Find where the given text appears and provide that cell's center as [X, Y] coordinate. 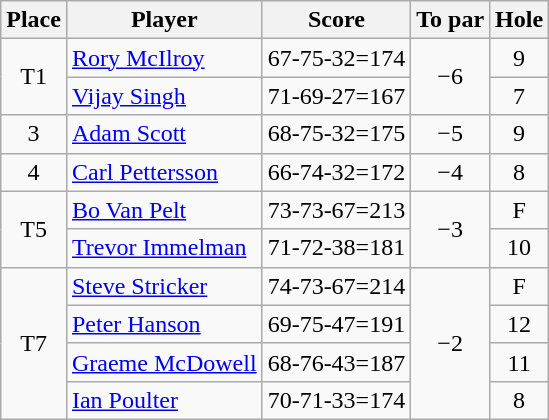
Score [336, 20]
Rory McIlroy [164, 58]
70-71-33=174 [336, 400]
67-75-32=174 [336, 58]
T5 [34, 229]
Hole [520, 20]
3 [34, 134]
Peter Hanson [164, 324]
Adam Scott [164, 134]
−5 [450, 134]
73-73-67=213 [336, 210]
68-76-43=187 [336, 362]
10 [520, 248]
71-69-27=167 [336, 96]
Carl Pettersson [164, 172]
Ian Poulter [164, 400]
T1 [34, 77]
−2 [450, 343]
Graeme McDowell [164, 362]
12 [520, 324]
−3 [450, 229]
To par [450, 20]
69-75-47=191 [336, 324]
68-75-32=175 [336, 134]
7 [520, 96]
−6 [450, 77]
−4 [450, 172]
71-72-38=181 [336, 248]
66-74-32=172 [336, 172]
T7 [34, 343]
4 [34, 172]
Trevor Immelman [164, 248]
Bo Van Pelt [164, 210]
Steve Stricker [164, 286]
Player [164, 20]
Vijay Singh [164, 96]
74-73-67=214 [336, 286]
11 [520, 362]
Place [34, 20]
